Capture the cell that displays the provided text and extract its [x, y] central coordinate. 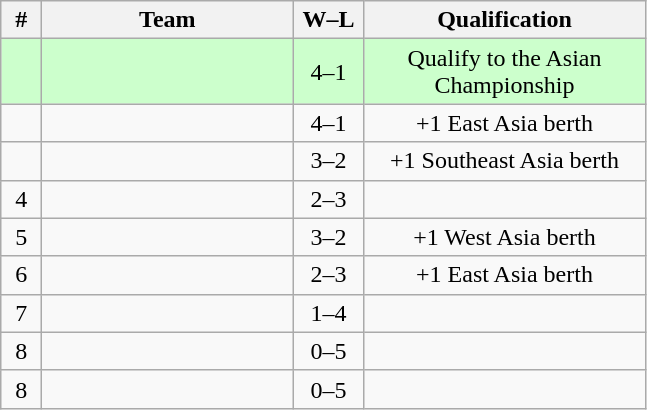
W–L [328, 20]
Qualify to the Asian Championship [504, 72]
4 [22, 199]
5 [22, 237]
6 [22, 275]
7 [22, 313]
+1 Southeast Asia berth [504, 161]
Qualification [504, 20]
Team [168, 20]
+1 West Asia berth [504, 237]
# [22, 20]
1–4 [328, 313]
